Pinpoint the cell where the given text exists, returning its [X, Y] midpoint coordinate. 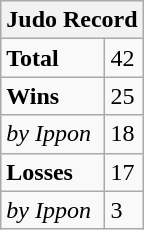
3 [124, 210]
18 [124, 134]
42 [124, 58]
Total [53, 58]
17 [124, 172]
Losses [53, 172]
25 [124, 96]
Judo Record [72, 20]
Wins [53, 96]
